Identify which cell holds the provided text, then report its [X, Y] central coordinate. 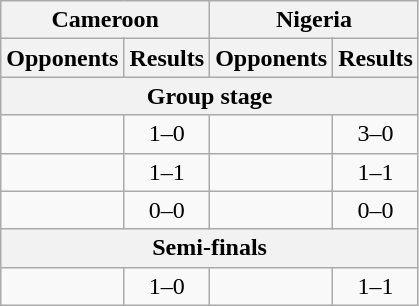
Cameroon [106, 20]
Semi-finals [210, 248]
Group stage [210, 96]
Nigeria [314, 20]
3–0 [376, 134]
